Scan for the cell matching the given text and deliver its [X, Y] coordinate at center. 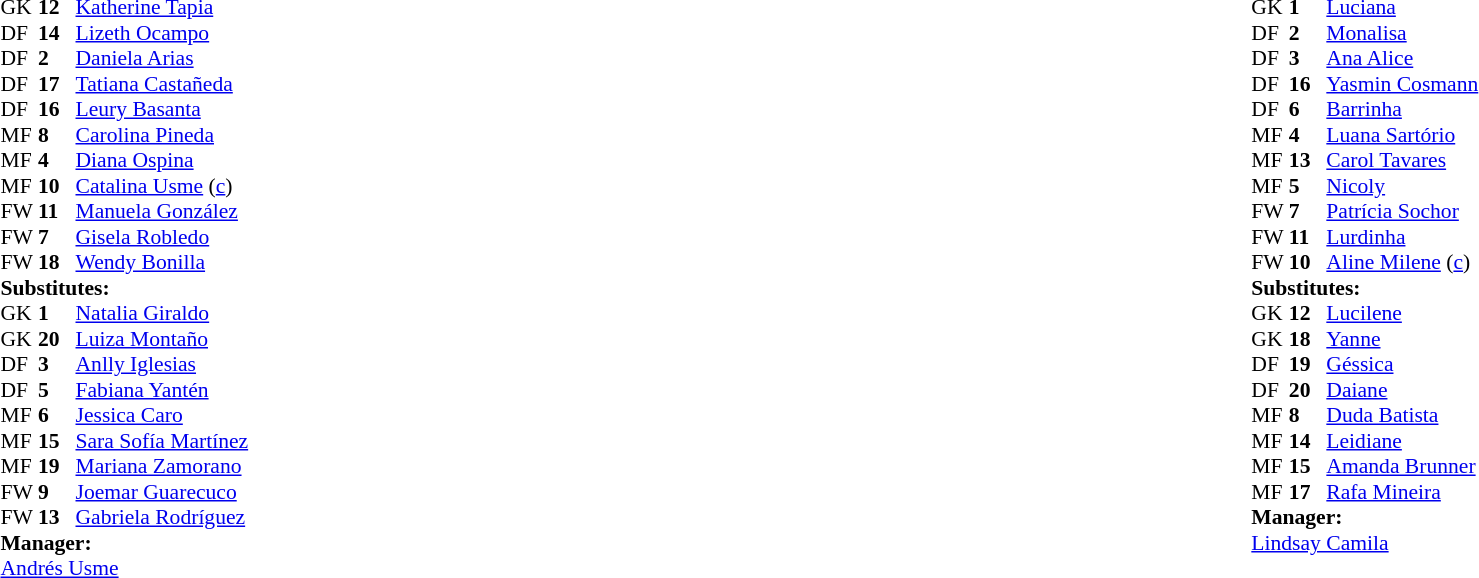
Daiane [1402, 390]
1 [57, 313]
Anlly Iglesias [162, 365]
Jessica Caro [162, 415]
Luiza Montaño [162, 339]
Nicoly [1402, 186]
Luana Sartório [1402, 135]
12 [1308, 313]
Mariana Zamorano [162, 467]
Wendy Bonilla [162, 263]
9 [57, 492]
Leury Basanta [162, 109]
Monalisa [1402, 33]
Daniela Arias [162, 59]
Diana Ospina [162, 161]
Natalia Giraldo [162, 313]
Carolina Pineda [162, 135]
Barrinha [1402, 109]
Fabiana Yantén [162, 390]
Gabriela Rodríguez [162, 517]
Amanda Brunner [1402, 467]
Patrícia Sochor [1402, 211]
Ana Alice [1402, 59]
Sara Sofía Martínez [162, 441]
Joemar Guarecuco [162, 492]
Tatiana Castañeda [162, 84]
Lizeth Ocampo [162, 33]
Catalina Usme (c) [162, 186]
Rafa Mineira [1402, 492]
Leidiane [1402, 441]
Lurdinha [1402, 237]
Duda Batista [1402, 415]
Lindsay Camila [1364, 543]
Carol Tavares [1402, 161]
Lucilene [1402, 313]
Yanne [1402, 339]
Gisela Robledo [162, 237]
Yasmin Cosmann [1402, 84]
Aline Milene (c) [1402, 263]
Manuela González [162, 211]
Géssica [1402, 365]
